For the text-containing cell, return its midpoint in (x, y) coordinate format. 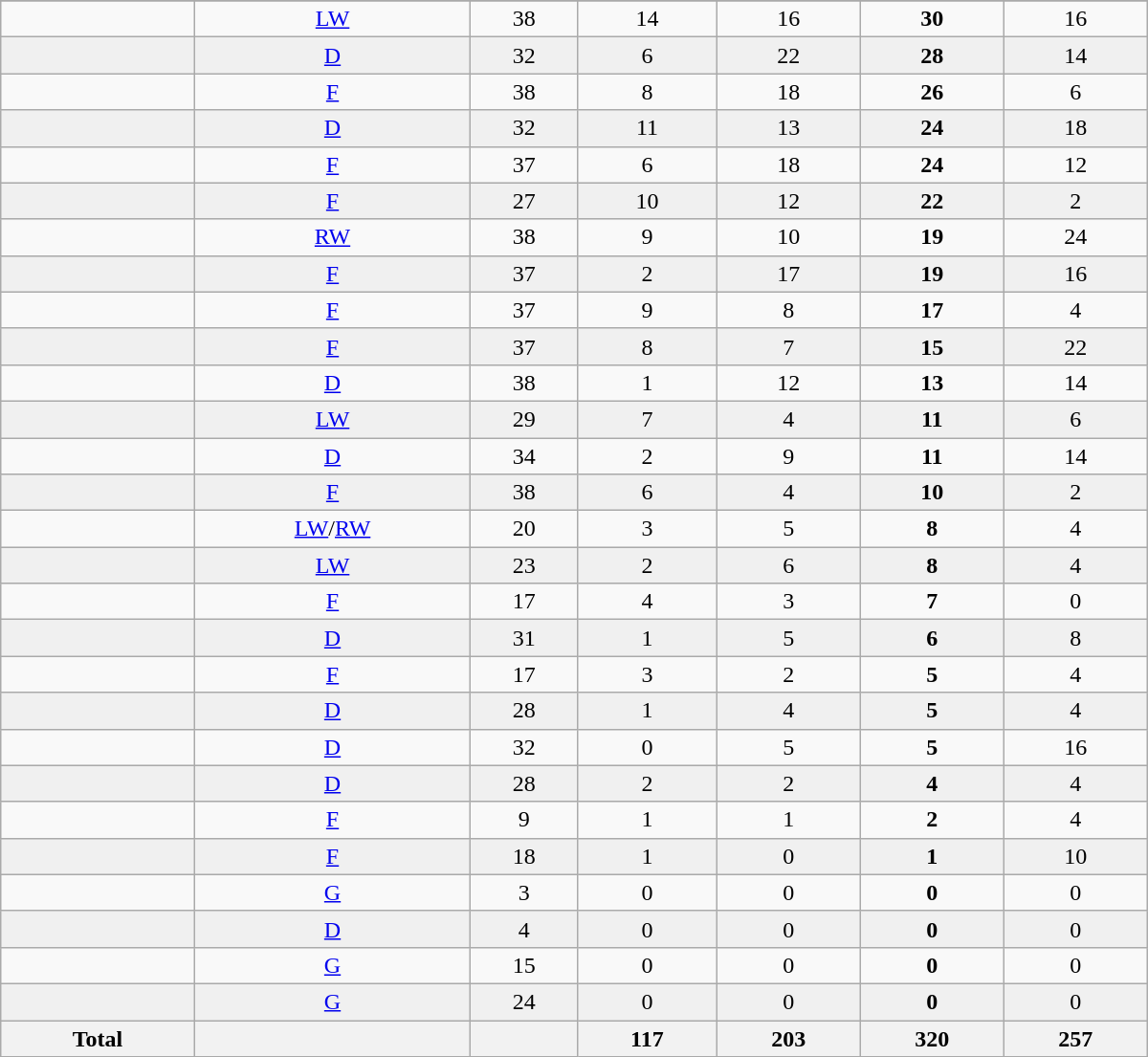
117 (648, 1038)
20 (524, 529)
257 (1075, 1038)
26 (932, 92)
320 (932, 1038)
LW/RW (333, 529)
27 (524, 201)
Total (98, 1038)
23 (524, 565)
RW (333, 237)
30 (932, 19)
34 (524, 456)
203 (788, 1038)
31 (524, 638)
29 (524, 419)
